Determine the [X, Y] coordinate at the center of the cell enclosing the given text.  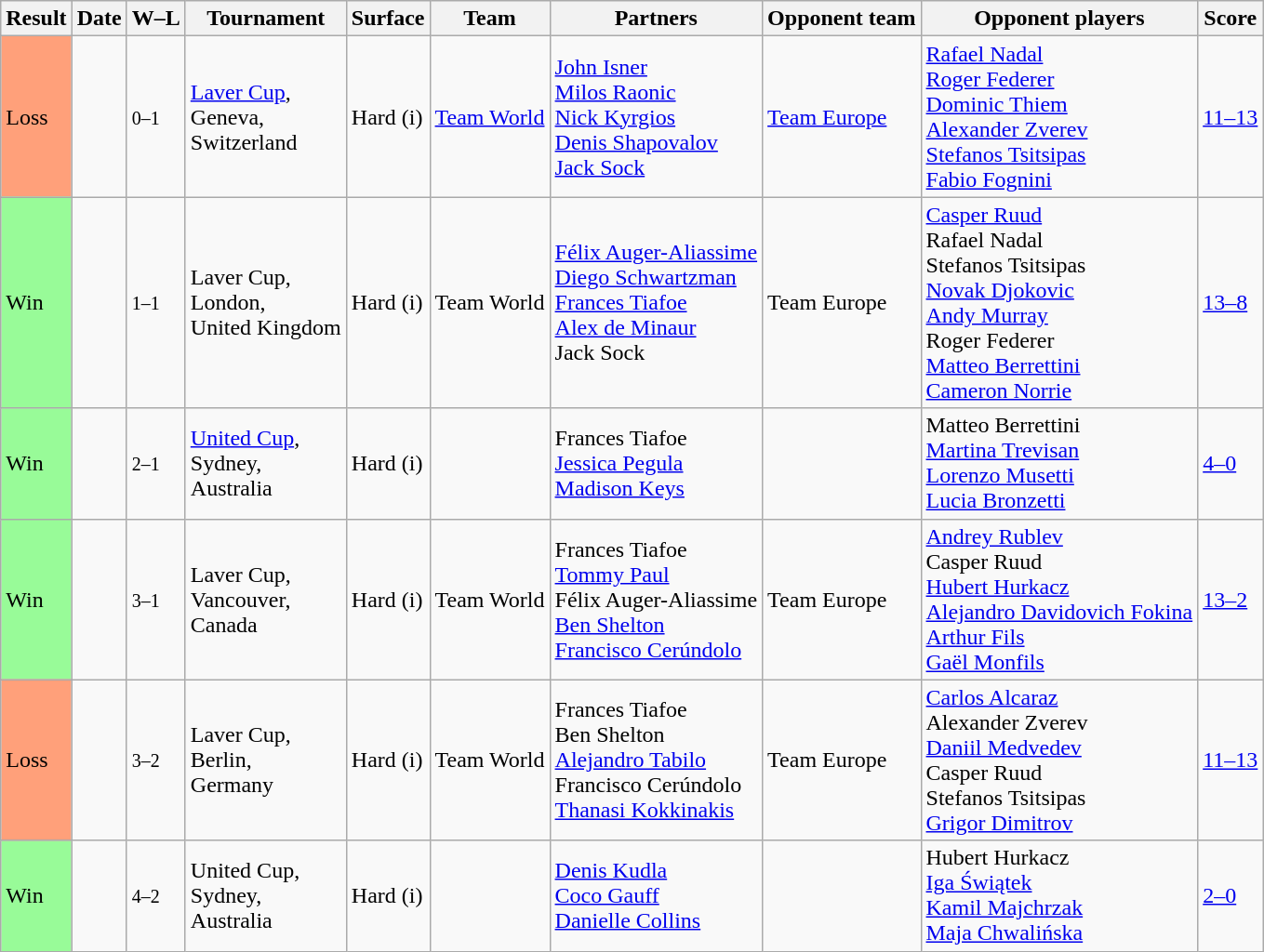
Félix Auger-AliassimeDiego SchwartzmanFrances TiafoeAlex de MinaurJack Sock [657, 303]
3–2 [156, 760]
Rafael NadalRoger FedererDominic ThiemAlexander ZverevStefanos TsitsipasFabio Fognini [1059, 117]
Casper RuudRafael NadalStefanos TsitsipasNovak DjokovicAndy MurrayRoger FedererMatteo BerrettiniCameron Norrie [1059, 303]
Andrey RublevCasper RuudHubert HurkaczAlejandro Davidovich FokinaArthur FilsGaël Monfils [1059, 599]
Date [99, 19]
Frances TiafoeJessica PegulaMadison Keys [657, 463]
John IsnerMilos RaonicNick KyrgiosDenis ShapovalovJack Sock [657, 117]
Matteo BerrettiniMartina TrevisanLorenzo MusettiLucia Bronzetti [1059, 463]
13–2 [1231, 599]
Laver Cup, London, United Kingdom [266, 303]
2–1 [156, 463]
Carlos AlcarazAlexander ZverevDaniil MedvedevCasper RuudStefanos TsitsipasGrigor Dimitrov [1059, 760]
2–0 [1231, 896]
3–1 [156, 599]
Frances TiafoeBen SheltonAlejandro TabiloFrancisco CerúndoloThanasi Kokkinakis [657, 760]
Denis KudlaCoco GauffDanielle Collins [657, 896]
Team [489, 19]
Score [1231, 19]
1–1 [156, 303]
0–1 [156, 117]
Laver Cup, Berlin, Germany [266, 760]
Partners [657, 19]
W–L [156, 19]
Result [36, 19]
Opponent team [842, 19]
Hubert HurkaczIga ŚwiątekKamil MajchrzakMaja Chwalińska [1059, 896]
Opponent players [1059, 19]
Surface [388, 19]
4–0 [1231, 463]
4–2 [156, 896]
Laver Cup, Vancouver, Canada [266, 599]
Laver Cup, Geneva, Switzerland [266, 117]
13–8 [1231, 303]
Tournament [266, 19]
Frances TiafoeTommy PaulFélix Auger-AliassimeBen SheltonFrancisco Cerúndolo [657, 599]
